Determine the [X, Y] coordinate at the center of the cell enclosing the given text.  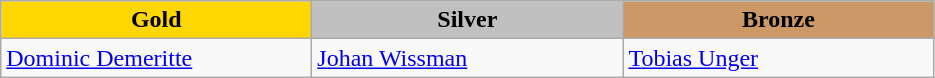
Dominic Demeritte [156, 58]
Silver [468, 20]
Tobias Unger [778, 58]
Johan Wissman [468, 58]
Bronze [778, 20]
Gold [156, 20]
